Extract the (x, y) coordinate from the center of the cell holding the provided text.  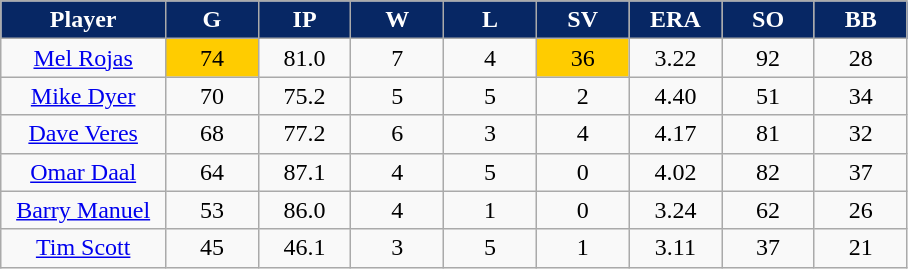
26 (860, 210)
86.0 (304, 210)
28 (860, 58)
IP (304, 20)
Mel Rojas (84, 58)
4.02 (676, 172)
45 (212, 248)
3.22 (676, 58)
W (398, 20)
3.24 (676, 210)
BB (860, 20)
SO (768, 20)
92 (768, 58)
51 (768, 96)
Dave Veres (84, 134)
70 (212, 96)
4.40 (676, 96)
Barry Manuel (84, 210)
75.2 (304, 96)
SV (582, 20)
4.17 (676, 134)
21 (860, 248)
53 (212, 210)
34 (860, 96)
32 (860, 134)
81.0 (304, 58)
87.1 (304, 172)
2 (582, 96)
68 (212, 134)
Omar Daal (84, 172)
L (490, 20)
74 (212, 58)
7 (398, 58)
81 (768, 134)
Player (84, 20)
36 (582, 58)
46.1 (304, 248)
62 (768, 210)
ERA (676, 20)
G (212, 20)
77.2 (304, 134)
64 (212, 172)
6 (398, 134)
82 (768, 172)
Tim Scott (84, 248)
Mike Dyer (84, 96)
3.11 (676, 248)
